Extract the (X, Y) coordinate from the center of the cell holding the provided text.  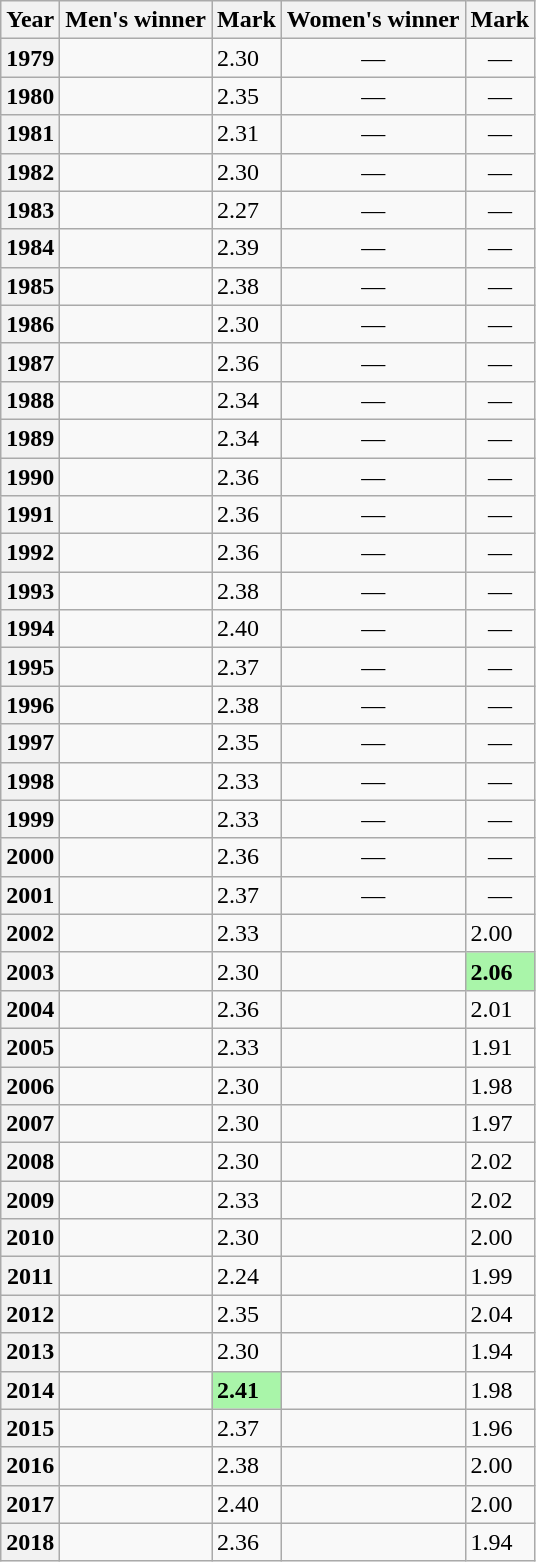
1989 (30, 438)
1981 (30, 134)
1991 (30, 515)
2.04 (500, 1314)
2001 (30, 895)
1997 (30, 743)
1990 (30, 477)
1984 (30, 248)
2013 (30, 1352)
2018 (30, 1542)
1985 (30, 286)
Year (30, 20)
2.27 (247, 210)
2.39 (247, 248)
1983 (30, 210)
2016 (30, 1466)
2017 (30, 1504)
1982 (30, 172)
1.96 (500, 1428)
2003 (30, 971)
2012 (30, 1314)
2005 (30, 1047)
1998 (30, 781)
1988 (30, 400)
2009 (30, 1200)
1999 (30, 819)
2.24 (247, 1276)
2002 (30, 933)
2008 (30, 1162)
1.91 (500, 1047)
1993 (30, 591)
2.06 (500, 971)
1.99 (500, 1276)
Men's winner (136, 20)
1979 (30, 58)
2.31 (247, 134)
2010 (30, 1238)
1996 (30, 705)
2015 (30, 1428)
1992 (30, 553)
1980 (30, 96)
2000 (30, 857)
1987 (30, 362)
2014 (30, 1390)
2011 (30, 1276)
2.41 (247, 1390)
Women's winner (373, 20)
1994 (30, 629)
2004 (30, 1009)
1.97 (500, 1124)
1995 (30, 667)
1986 (30, 324)
2.01 (500, 1009)
2007 (30, 1124)
2006 (30, 1085)
